Extract the (X, Y) coordinate from the center of the cell holding the provided text.  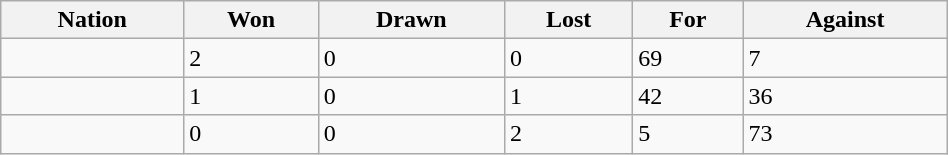
7 (845, 58)
Lost (568, 20)
For (688, 20)
36 (845, 96)
Against (845, 20)
69 (688, 58)
73 (845, 134)
Nation (92, 20)
42 (688, 96)
Drawn (411, 20)
Won (252, 20)
5 (688, 134)
